From the cell containing the given text, extract its center point as (x, y) coordinate. 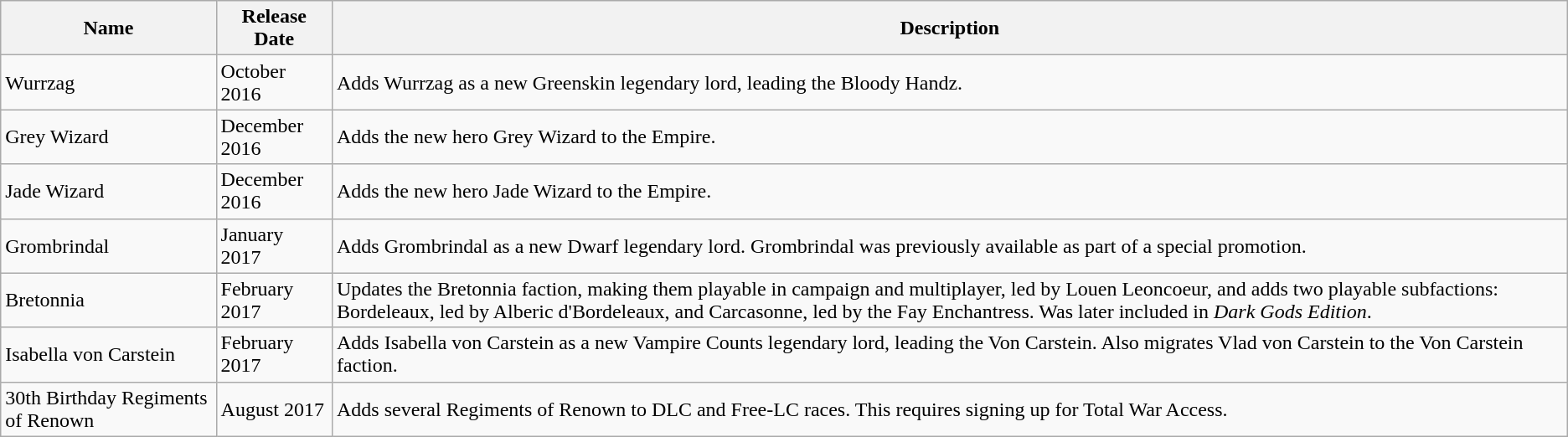
Release Date (274, 28)
Adds the new hero Jade Wizard to the Empire. (950, 191)
Grombrindal (109, 246)
Jade Wizard (109, 191)
Description (950, 28)
January 2017 (274, 246)
Name (109, 28)
Bretonnia (109, 300)
Adds Wurrzag as a new Greenskin legendary lord, leading the Bloody Handz. (950, 82)
August 2017 (274, 409)
Isabella von Carstein (109, 355)
October 2016 (274, 82)
30th Birthday Regiments of Renown (109, 409)
Adds the new hero Grey Wizard to the Empire. (950, 137)
Adds several Regiments of Renown to DLC and Free-LC races. This requires signing up for Total War Access. (950, 409)
Adds Grombrindal as a new Dwarf legendary lord. Grombrindal was previously available as part of a special promotion. (950, 246)
Grey Wizard (109, 137)
Wurrzag (109, 82)
